Identify which cell holds the provided text, then report its (x, y) central coordinate. 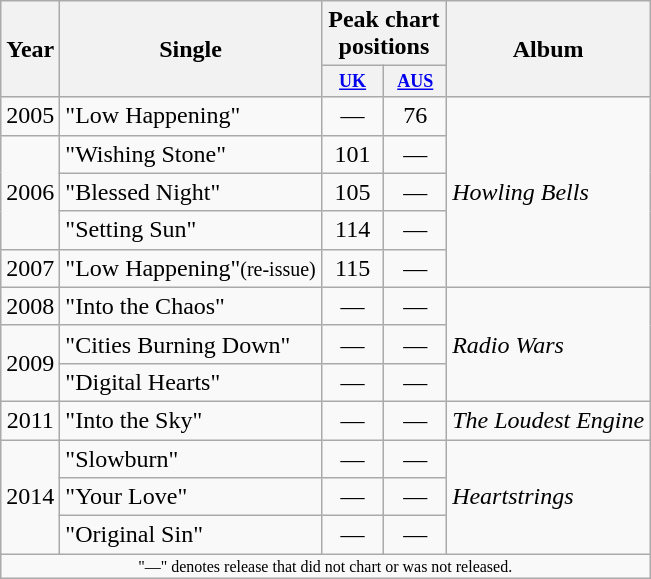
"Digital Hearts" (190, 382)
Howling Bells (548, 192)
Heartstrings (548, 497)
Radio Wars (548, 344)
2006 (30, 192)
AUS (416, 82)
76 (416, 116)
The Loudest Engine (548, 420)
101 (352, 154)
Album (548, 49)
2014 (30, 497)
"Wishing Stone" (190, 154)
"Blessed Night" (190, 192)
"Original Sin" (190, 535)
2007 (30, 268)
"Your Love" (190, 497)
105 (352, 192)
"Slowburn" (190, 459)
"Low Happening" (190, 116)
"Into the Chaos" (190, 306)
114 (352, 230)
"—" denotes release that did not chart or was not released. (326, 566)
2011 (30, 420)
"Setting Sun" (190, 230)
Single (190, 49)
2009 (30, 363)
Year (30, 49)
"Into the Sky" (190, 420)
UK (352, 82)
"Cities Burning Down" (190, 344)
"Low Happening"(re-issue) (190, 268)
115 (352, 268)
2008 (30, 306)
Peak chart positions (384, 34)
2005 (30, 116)
